Locate the cell with the specified text and output its [x, y] center coordinate. 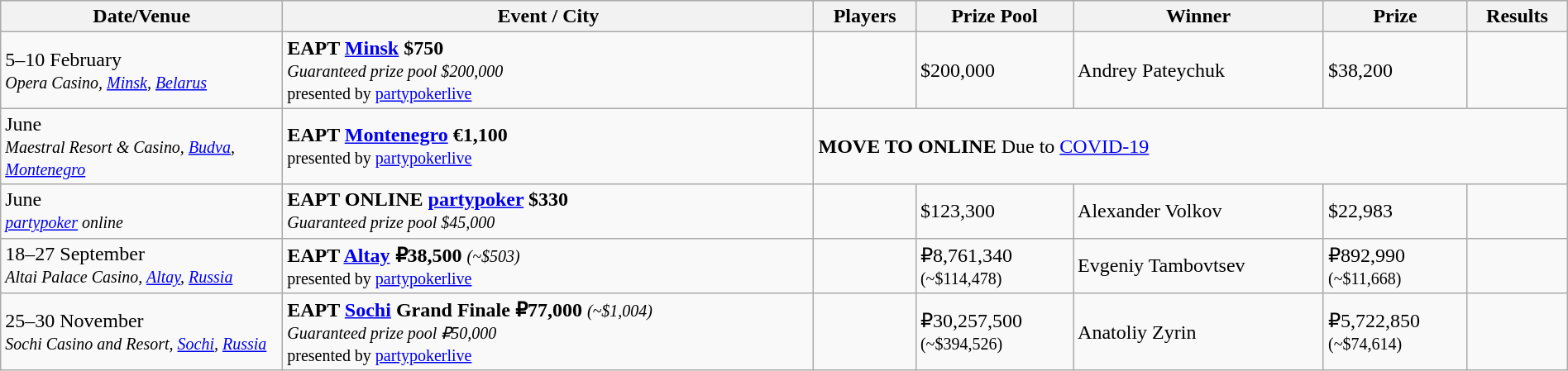
5–10 FebruaryOpera Casino, Minsk, Belarus [142, 70]
₽5,722,850(~$74,614) [1394, 332]
₽892,990(~$11,668) [1394, 266]
JuneMaestral Resort & Casino, Budva, Montenegro [142, 146]
Prize [1394, 17]
EAPT Montenegro €1,100presented by partypokerlive [548, 146]
EAPT Sochi Grand Finale ₽77,000 (~$1,004)Guaranteed prize pool ₽50,000presented by partypokerlive [548, 332]
₽30,257,500(~$394,526) [994, 332]
$38,200 [1394, 70]
Event / City [548, 17]
Evgeniy Tambovtsev [1199, 266]
$123,300 [994, 212]
Andrey Pateychuk [1199, 70]
MOVE TO ONLINE Due to COVID-19 [1191, 146]
Junepartypoker online [142, 212]
Players [865, 17]
EAPT Altay ₽38,500 (~$503)presented by partypokerlive [548, 266]
Winner [1199, 17]
$200,000 [994, 70]
$22,983 [1394, 212]
EAPT Minsk $750Guaranteed prize pool $200,000presented by partypokerlive [548, 70]
Anatoliy Zyrin [1199, 332]
₽8,761,340(~$114,478) [994, 266]
Results [1518, 17]
Prize Pool [994, 17]
25–30 NovemberSochi Casino and Resort, Sochi, Russia [142, 332]
EAPT ONLINE partypoker $330Guaranteed prize pool $45,000 [548, 212]
Alexander Volkov [1199, 212]
Date/Venue [142, 17]
18–27 SeptemberAltai Palace Casino, Altay, Russia [142, 266]
